Find where the given text appears and provide that cell's center as (x, y) coordinate. 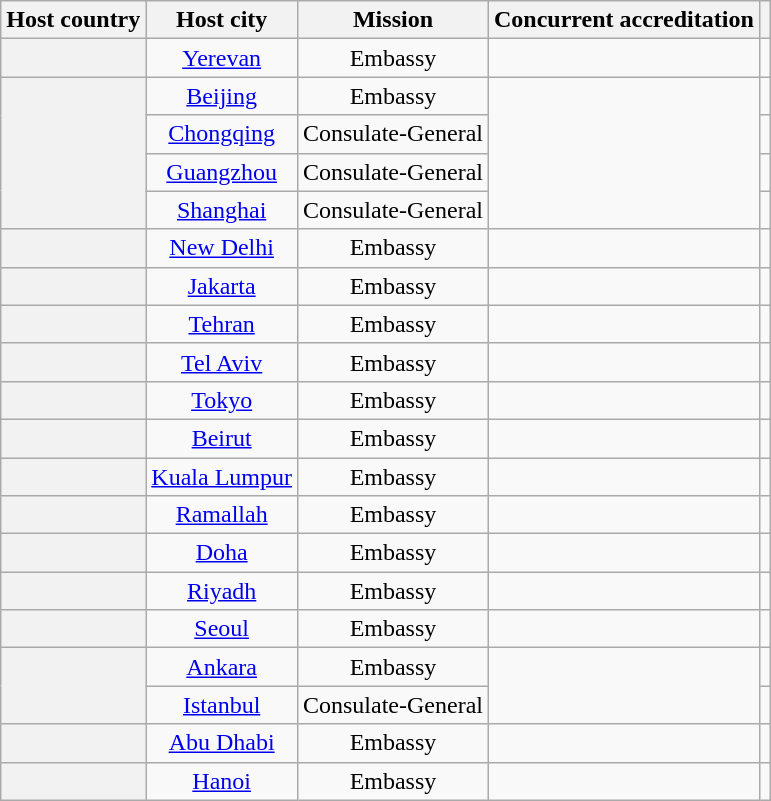
Concurrent accreditation (624, 20)
Shanghai (222, 210)
Seoul (222, 629)
Jakarta (222, 286)
Mission (392, 20)
Beirut (222, 438)
Tel Aviv (222, 362)
Istanbul (222, 705)
Ankara (222, 667)
Riyadh (222, 591)
Chongqing (222, 134)
Beijing (222, 96)
Tehran (222, 324)
Guangzhou (222, 172)
Host city (222, 20)
New Delhi (222, 248)
Ramallah (222, 515)
Yerevan (222, 58)
Hanoi (222, 781)
Tokyo (222, 400)
Doha (222, 553)
Kuala Lumpur (222, 477)
Abu Dhabi (222, 743)
Host country (74, 20)
